Capture the cell that displays the provided text and extract its [X, Y] central coordinate. 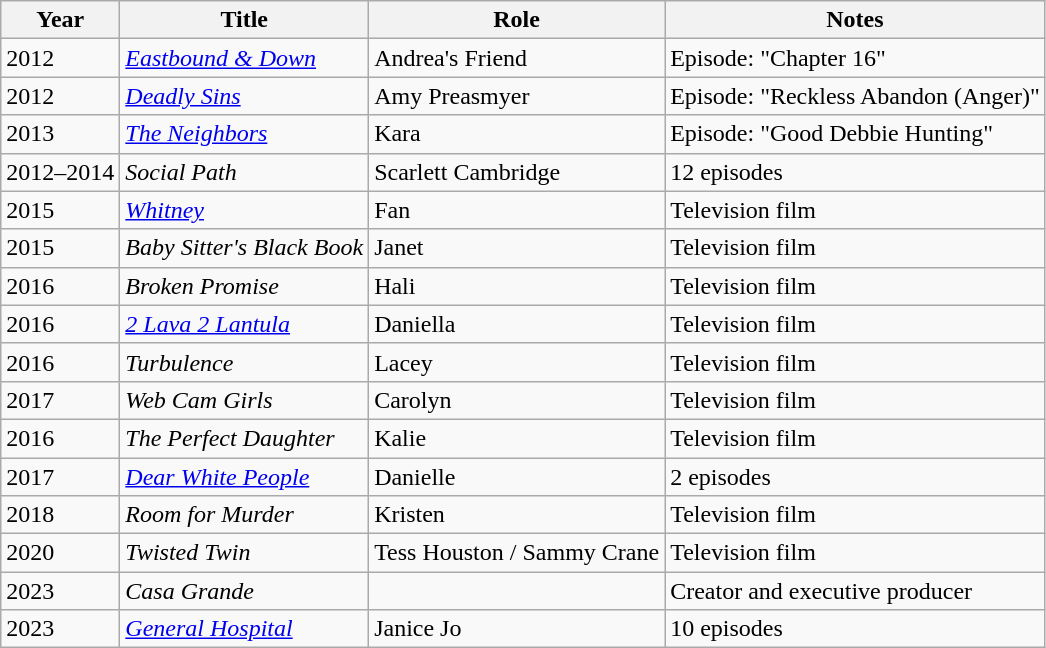
Creator and executive producer [856, 591]
2 episodes [856, 477]
Casa Grande [244, 591]
Broken Promise [244, 286]
Fan [517, 210]
Episode: "Reckless Abandon (Anger)" [856, 96]
Hali [517, 286]
Andrea's Friend [517, 58]
Twisted Twin [244, 553]
10 episodes [856, 629]
Carolyn [517, 400]
Turbulence [244, 362]
Year [60, 20]
Whitney [244, 210]
Episode: "Chapter 16" [856, 58]
Title [244, 20]
Kalie [517, 438]
12 episodes [856, 172]
Tess Houston / Sammy Crane [517, 553]
Janice Jo [517, 629]
2020 [60, 553]
2012–2014 [60, 172]
Social Path [244, 172]
Deadly Sins [244, 96]
Web Cam Girls [244, 400]
Kara [517, 134]
Kristen [517, 515]
Scarlett Cambridge [517, 172]
General Hospital [244, 629]
Dear White People [244, 477]
2013 [60, 134]
2018 [60, 515]
Danielle [517, 477]
Lacey [517, 362]
2 Lava 2 Lantula [244, 324]
The Perfect Daughter [244, 438]
The Neighbors [244, 134]
Amy Preasmyer [517, 96]
Eastbound & Down [244, 58]
Notes [856, 20]
Daniella [517, 324]
Janet [517, 248]
Role [517, 20]
Room for Murder [244, 515]
Baby Sitter's Black Book [244, 248]
Episode: "Good Debbie Hunting" [856, 134]
